Output the [X, Y] coordinate of the center of the cell containing the given text.  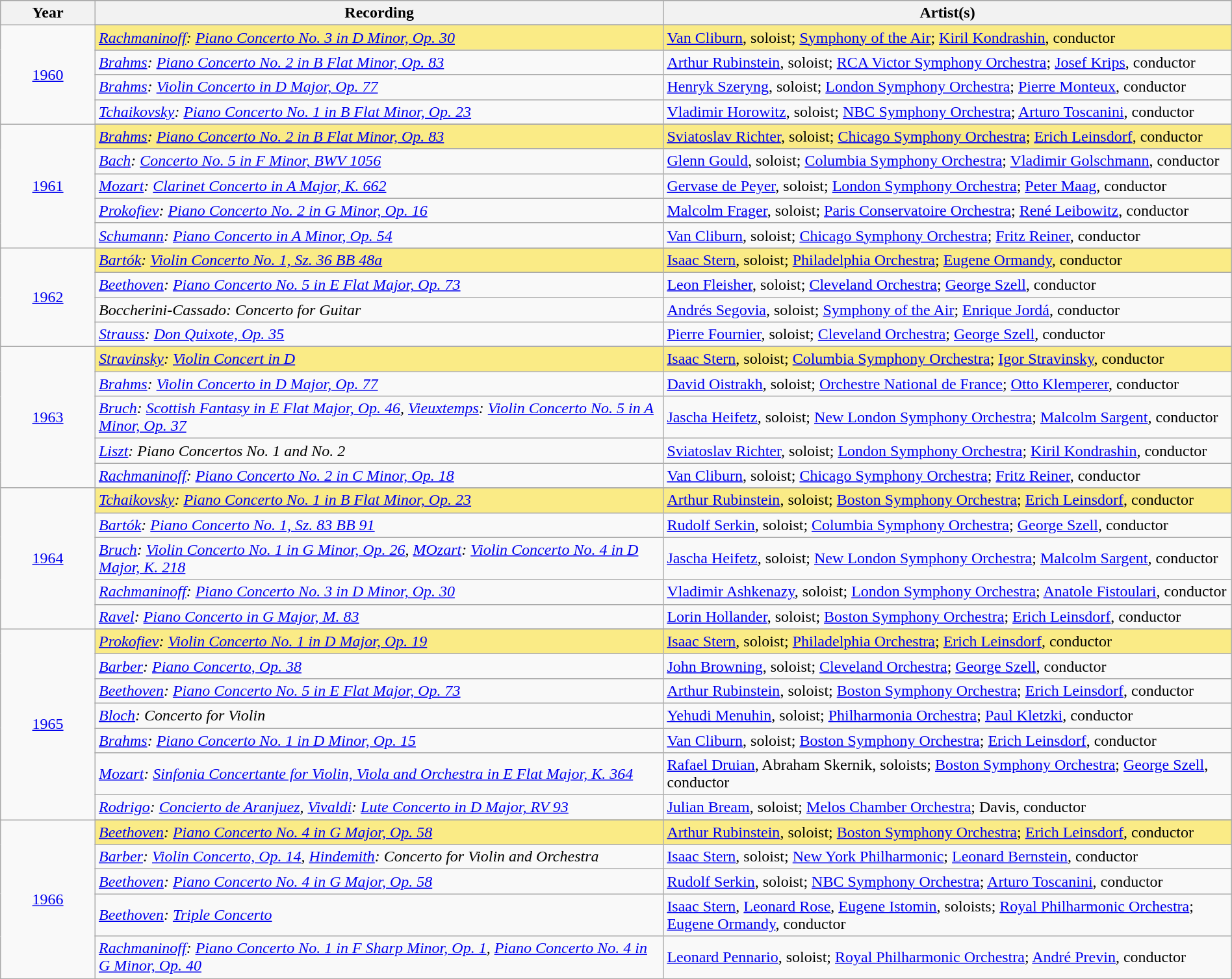
Liszt: Piano Concertos No. 1 and No. 2 [379, 451]
1963 [48, 417]
1960 [48, 75]
Rachmaninoff: Piano Concerto No. 1 in F Sharp Minor, Op. 1, Piano Concerto No. 4 in G Minor, Op. 40 [379, 958]
Isaac Stern, soloist; Columbia Symphony Orchestra; Igor Stravinsky, conductor [947, 359]
Arthur Rubinstein, soloist; RCA Victor Symphony Orchestra; Josef Krips, conductor [947, 62]
Isaac Stern, soloist; New York Philharmonic; Leonard Bernstein, conductor [947, 857]
David Oistrakh, soloist; Orchestre National de France; Otto Klemperer, conductor [947, 384]
Strauss: Don Quixote, Op. 35 [379, 335]
Year [48, 13]
Bartók: Violin Concerto No. 1, Sz. 36 BB 48a [379, 260]
Rafael Druian, Abraham Skernik, soloists; Boston Symphony Orchestra; George Szell, conductor [947, 774]
Rachmaninoff: Piano Concerto No. 2 in C Minor, Op. 18 [379, 476]
Rudolf Serkin, soloist; Columbia Symphony Orchestra; George Szell, conductor [947, 525]
Isaac Stern, Leonard Rose, Eugene Istomin, soloists; Royal Philharmonic Orchestra; Eugene Ormandy, conductor [947, 915]
Mozart: Clarinet Concerto in A Major, K. 662 [379, 186]
Henryk Szeryng, soloist; London Symphony Orchestra; Pierre Monteux, conductor [947, 87]
1965 [48, 724]
1966 [48, 899]
Isaac Stern, soloist; Philadelphia Orchestra; Eugene Ormandy, conductor [947, 260]
Pierre Fournier, soloist; Cleveland Orchestra; George Szell, conductor [947, 335]
Recording [379, 13]
Vladimir Ashkenazy, soloist; London Symphony Orchestra; Anatole Fistoulari, conductor [947, 592]
Malcolm Frager, soloist; Paris Conservatoire Orchestra; René Leibowitz, conductor [947, 210]
Barber: Piano Concerto, Op. 38 [379, 666]
Van Cliburn, soloist; Boston Symphony Orchestra; Erich Leinsdorf, conductor [947, 740]
Gervase de Peyer, soloist; London Symphony Orchestra; Peter Maag, conductor [947, 186]
Yehudi Menuhin, soloist; Philharmonia Orchestra; Paul Kletzki, conductor [947, 715]
Prokofiev: Violin Concerto No. 1 in D Major, Op. 19 [379, 641]
1964 [48, 559]
1962 [48, 297]
Bruch: Scottish Fantasy in E Flat Major, Op. 46, Vieuxtemps: Violin Concerto No. 5 in A Minor, Op. 37 [379, 417]
Beethoven: Triple Concerto [379, 915]
Artist(s) [947, 13]
Barber: Violin Concerto, Op. 14, Hindemith: Concerto for Violin and Orchestra [379, 857]
Sviatoslav Richter, soloist; Chicago Symphony Orchestra; Erich Leinsdorf, conductor [947, 136]
Van Cliburn, soloist; Symphony of the Air; Kiril Kondrashin, conductor [947, 38]
Rudolf Serkin, soloist; NBC Symphony Orchestra; Arturo Toscanini, conductor [947, 882]
Prokofiev: Piano Concerto No. 2 in G Minor, Op. 16 [379, 210]
Glenn Gould, soloist; Columbia Symphony Orchestra; Vladimir Golschmann, conductor [947, 161]
Sviatoslav Richter, soloist; London Symphony Orchestra; Kiril Kondrashin, conductor [947, 451]
Julian Bream, soloist; Melos Chamber Orchestra; Davis, conductor [947, 807]
Vladimir Horowitz, soloist; NBC Symphony Orchestra; Arturo Toscanini, conductor [947, 112]
Brahms: Piano Concerto No. 1 in D Minor, Op. 15 [379, 740]
Bruch: Violin Concerto No. 1 in G Minor, Op. 26, MOzart: Violin Concerto No. 4 in D Major, K. 218 [379, 559]
Bloch: Concerto for Violin [379, 715]
Ravel: Piano Concerto in G Major, M. 83 [379, 617]
Mozart: Sinfonia Concertante for Violin, Viola and Orchestra in E Flat Major, K. 364 [379, 774]
Bach: Concerto No. 5 in F Minor, BWV 1056 [379, 161]
John Browning, soloist; Cleveland Orchestra; George Szell, conductor [947, 666]
Rodrigo: Concierto de Aranjuez, Vivaldi: Lute Concerto in D Major, RV 93 [379, 807]
Bartók: Piano Concerto No. 1, Sz. 83 BB 91 [379, 525]
Leonard Pennario, soloist; Royal Philharmonic Orchestra; André Previn, conductor [947, 958]
Leon Fleisher, soloist; Cleveland Orchestra; George Szell, conductor [947, 285]
Isaac Stern, soloist; Philadelphia Orchestra; Erich Leinsdorf, conductor [947, 641]
Schumann: Piano Concerto in A Minor, Op. 54 [379, 235]
Andrés Segovia, soloist; Symphony of the Air; Enrique Jordá, conductor [947, 310]
Lorin Hollander, soloist; Boston Symphony Orchestra; Erich Leinsdorf, conductor [947, 617]
1961 [48, 186]
Stravinsky: Violin Concert in D [379, 359]
Boccherini-Cassado: Concerto for Guitar [379, 310]
